Provide the [x, y] coordinate of the cell's center where the given text is located.  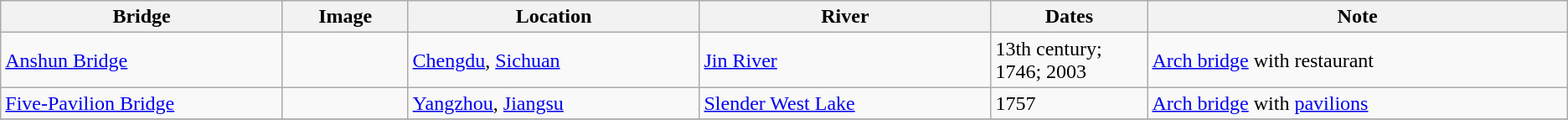
Location [554, 17]
Dates [1069, 17]
Arch bridge with pavilions [1357, 103]
Note [1357, 17]
Bridge [142, 17]
13th century; 1746; 2003 [1069, 60]
Chengdu, Sichuan [554, 60]
Arch bridge with restaurant [1357, 60]
1757 [1069, 103]
Anshun Bridge [142, 60]
Yangzhou, Jiangsu [554, 103]
Five-Pavilion Bridge [142, 103]
Jin River [845, 60]
Slender West Lake [845, 103]
River [845, 17]
Image [345, 17]
